Identify which cell holds the provided text, then report its [x, y] central coordinate. 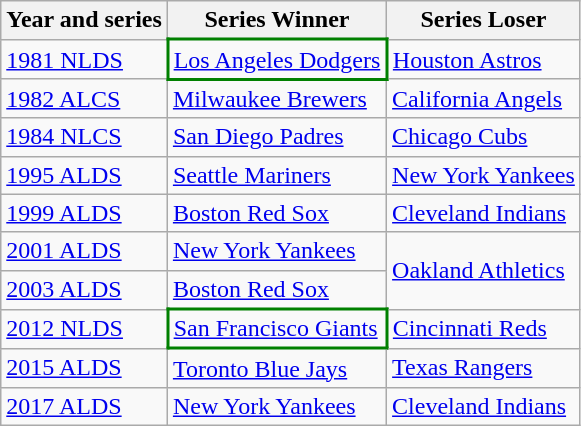
San Diego Padres [276, 137]
Cincinnati Reds [484, 329]
Oakland Athletics [484, 270]
Milwaukee Brewers [276, 98]
1984 NLCS [84, 137]
Series Loser [484, 20]
1995 ALDS [84, 175]
Chicago Cubs [484, 137]
Houston Astros [484, 60]
Toronto Blue Jays [276, 368]
2001 ALDS [84, 251]
1999 ALDS [84, 213]
1982 ALCS [84, 98]
2012 NLDS [84, 329]
1981 NLDS [84, 60]
California Angels [484, 98]
San Francisco Giants [276, 329]
2003 ALDS [84, 290]
Seattle Mariners [276, 175]
Series Winner [276, 20]
2017 ALDS [84, 406]
Texas Rangers [484, 368]
Year and series [84, 20]
Los Angeles Dodgers [276, 60]
2015 ALDS [84, 368]
